Output the (X, Y) coordinate of the center of the cell containing the given text.  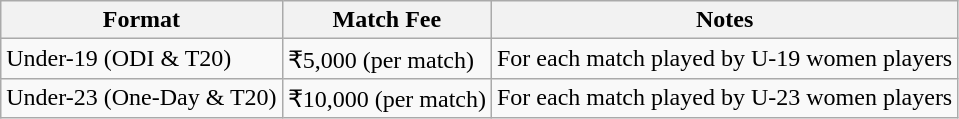
Under-19 (ODI & T20) (142, 59)
₹10,000 (per match) (386, 98)
Notes (724, 20)
Under-23 (One-Day & T20) (142, 98)
For each match played by U-23 women players (724, 98)
₹5,000 (per match) (386, 59)
Match Fee (386, 20)
For each match played by U-19 women players (724, 59)
Format (142, 20)
